Return the (x, y) coordinate for the center point of the cell that contains the specified text.  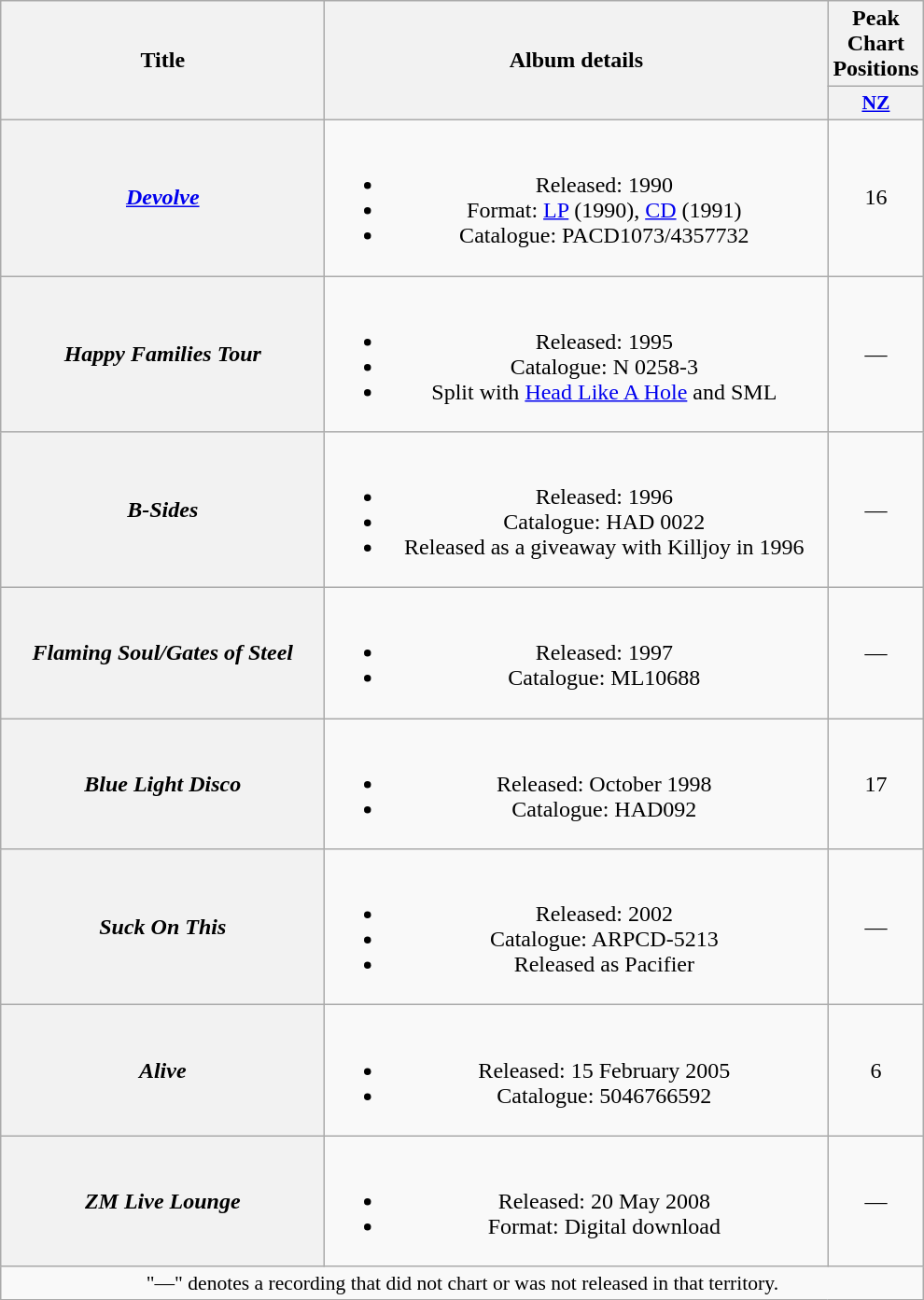
Released: 1990Format: LP (1990), CD (1991)Catalogue: PACD1073/4357732 (577, 198)
"—" denotes a recording that did not chart or was not released in that territory. (463, 1283)
Flaming Soul/Gates of Steel (162, 653)
Blue Light Disco (162, 784)
Released: 1997Catalogue: ML10688 (577, 653)
16 (875, 198)
ZM Live Lounge (162, 1201)
Devolve (162, 198)
Alive (162, 1070)
Released: 1996Catalogue: HAD 0022Released as a giveaway with Killjoy in 1996 (577, 510)
Suck On This (162, 928)
Title (162, 61)
Peak Chart Positions (875, 44)
Released: 20 May 2008Format: Digital download (577, 1201)
17 (875, 784)
Happy Families Tour (162, 355)
Released: October 1998Catalogue: HAD092 (577, 784)
NZ (875, 104)
6 (875, 1070)
B-Sides (162, 510)
Album details (577, 61)
Released: 2002Catalogue: ARPCD-5213Released as Pacifier (577, 928)
Released: 1995Catalogue: N 0258-3Split with Head Like A Hole and SML (577, 355)
Released: 15 February 2005Catalogue: 5046766592 (577, 1070)
